Search for the cell housing the specified text and yield its (x, y) center coordinate. 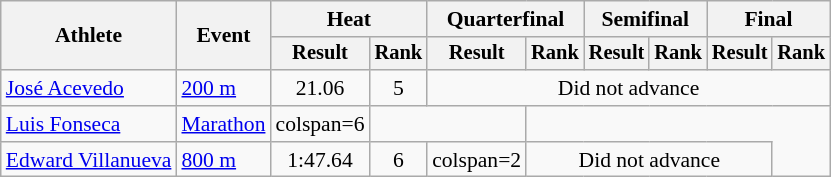
Did not advance (628, 88)
colspan=6 (320, 124)
Marathon (223, 124)
21.06 (320, 88)
Event (223, 36)
Heat (348, 19)
Semifinal (646, 19)
Final (768, 19)
5 (399, 88)
José Acevedo (89, 88)
Luis Fonseca (89, 124)
200 m (223, 88)
Quarterfinal (506, 19)
Athlete (89, 36)
